Provide the [x, y] coordinate of the cell's center where the given text is located.  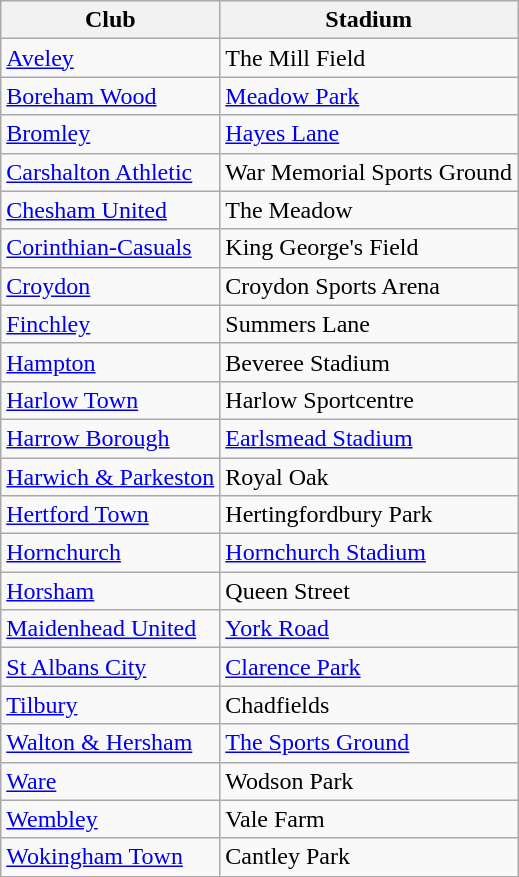
Walton & Hersham [110, 743]
Corinthian-Casuals [110, 248]
Chesham United [110, 210]
Cantley Park [369, 857]
Boreham Wood [110, 96]
Finchley [110, 324]
Royal Oak [369, 477]
The Sports Ground [369, 743]
King George's Field [369, 248]
Croydon [110, 286]
The Mill Field [369, 58]
York Road [369, 629]
Wokingham Town [110, 857]
Meadow Park [369, 96]
War Memorial Sports Ground [369, 172]
Harrow Borough [110, 438]
Harwich & Parkeston [110, 477]
Wembley [110, 819]
Beveree Stadium [369, 362]
The Meadow [369, 210]
Hertingfordbury Park [369, 515]
Clarence Park [369, 667]
Bromley [110, 134]
Aveley [110, 58]
Hertford Town [110, 515]
Earlsmead Stadium [369, 438]
Ware [110, 781]
St Albans City [110, 667]
Horsham [110, 591]
Harlow Town [110, 400]
Chadfields [369, 705]
Club [110, 20]
Hampton [110, 362]
Maidenhead United [110, 629]
Stadium [369, 20]
Carshalton Athletic [110, 172]
Summers Lane [369, 324]
Hornchurch Stadium [369, 553]
Tilbury [110, 705]
Wodson Park [369, 781]
Queen Street [369, 591]
Hornchurch [110, 553]
Harlow Sportcentre [369, 400]
Hayes Lane [369, 134]
Vale Farm [369, 819]
Croydon Sports Arena [369, 286]
